Pinpoint the cell where the given text exists, returning its [X, Y] midpoint coordinate. 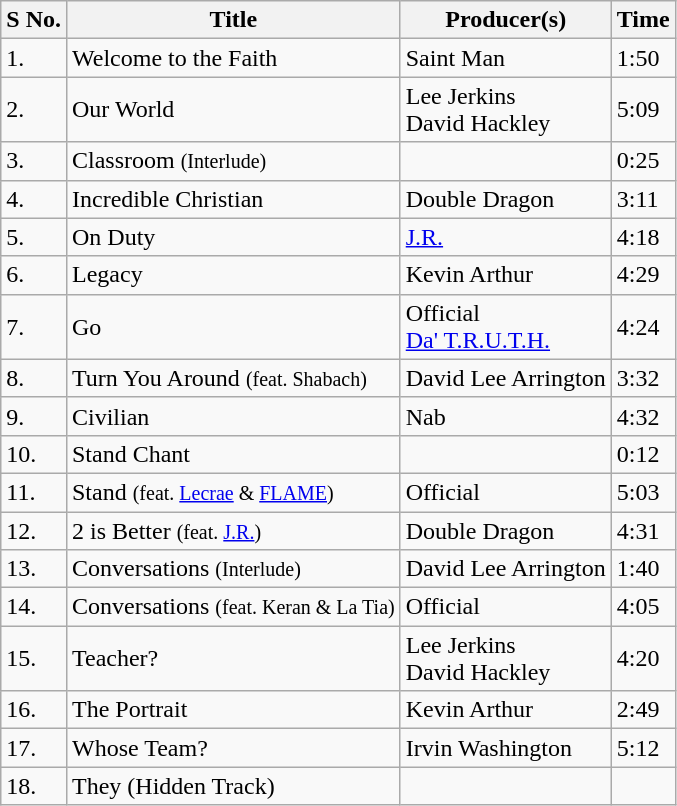
Welcome to the Faith [233, 58]
2:49 [643, 710]
Our World [233, 110]
Time [643, 20]
4:32 [643, 416]
6. [34, 275]
13. [34, 569]
On Duty [233, 237]
Incredible Christian [233, 199]
0:12 [643, 454]
16. [34, 710]
7. [34, 326]
1:50 [643, 58]
1:40 [643, 569]
Title [233, 20]
5. [34, 237]
4:05 [643, 607]
Irvin Washington [506, 748]
Legacy [233, 275]
10. [34, 454]
3:11 [643, 199]
3. [34, 161]
They (Hidden Track) [233, 786]
Stand Chant [233, 454]
S No. [34, 20]
J.R. [506, 237]
The Portrait [233, 710]
Conversations (Interlude) [233, 569]
5:09 [643, 110]
4:24 [643, 326]
Turn You Around (feat. Shabach) [233, 378]
3:32 [643, 378]
Saint Man [506, 58]
Producer(s) [506, 20]
Go [233, 326]
14. [34, 607]
Conversations (feat. Keran & La Tia) [233, 607]
Civilian [233, 416]
Whose Team? [233, 748]
0:25 [643, 161]
Stand (feat. Lecrae & FLAME) [233, 492]
4:18 [643, 237]
Nab [506, 416]
4. [34, 199]
OfficialDa' T.R.U.T.H. [506, 326]
Classroom (Interlude) [233, 161]
5:12 [643, 748]
15. [34, 658]
4:29 [643, 275]
18. [34, 786]
8. [34, 378]
4:31 [643, 531]
12. [34, 531]
5:03 [643, 492]
17. [34, 748]
1. [34, 58]
Teacher? [233, 658]
2 is Better (feat. J.R.) [233, 531]
9. [34, 416]
4:20 [643, 658]
2. [34, 110]
11. [34, 492]
